Output the (X, Y) coordinate of the center of the cell containing the given text.  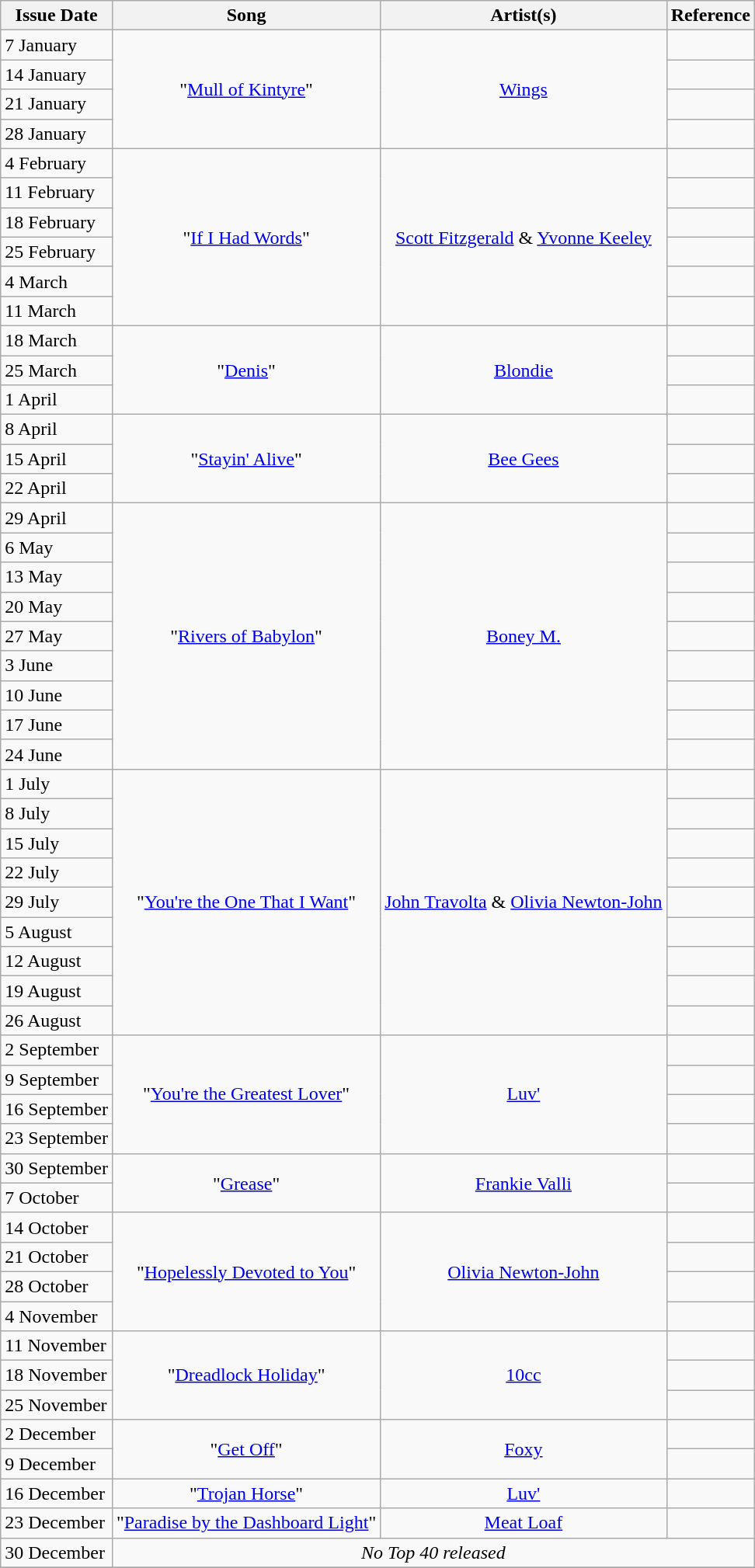
25 November (57, 1405)
2 September (57, 1050)
9 December (57, 1464)
18 March (57, 340)
"Get Off" (245, 1449)
Bee Gees (524, 459)
"Mull of Kintyre" (245, 89)
25 February (57, 252)
21 October (57, 1257)
28 October (57, 1286)
Wings (524, 89)
"Dreadlock Holiday" (245, 1375)
1 April (57, 400)
14 January (57, 75)
3 June (57, 666)
10cc (524, 1375)
Frankie Valli (524, 1183)
"Trojan Horse" (245, 1493)
6 May (57, 548)
16 September (57, 1109)
"Denis" (245, 370)
21 January (57, 104)
11 November (57, 1346)
7 January (57, 45)
22 July (57, 873)
18 November (57, 1375)
15 April (57, 459)
"If I Had Words" (245, 237)
25 March (57, 370)
9 September (57, 1080)
17 June (57, 725)
"Hopelessly Devoted to You" (245, 1271)
4 February (57, 163)
28 January (57, 134)
12 August (57, 961)
26 August (57, 1020)
Foxy (524, 1449)
29 July (57, 902)
1 July (57, 784)
20 May (57, 607)
"You're the Greatest Lover" (245, 1094)
Scott Fitzgerald & Yvonne Keeley (524, 237)
11 March (57, 311)
4 March (57, 281)
Meat Loaf (524, 1523)
22 April (57, 488)
27 May (57, 636)
29 April (57, 518)
15 July (57, 843)
30 December (57, 1552)
Olivia Newton-John (524, 1271)
24 June (57, 754)
"Paradise by the Dashboard Light" (245, 1523)
8 July (57, 813)
19 August (57, 991)
23 December (57, 1523)
4 November (57, 1316)
"Stayin' Alive" (245, 459)
Blondie (524, 370)
5 August (57, 932)
"Grease" (245, 1183)
11 February (57, 193)
14 October (57, 1227)
18 February (57, 222)
John Travolta & Olivia Newton-John (524, 902)
"Rivers of Babylon" (245, 637)
"You're the One That I Want" (245, 902)
Reference (710, 16)
23 September (57, 1139)
16 December (57, 1493)
Boney M. (524, 637)
13 May (57, 577)
Issue Date (57, 16)
7 October (57, 1198)
No Top 40 released (433, 1552)
Artist(s) (524, 16)
Song (245, 16)
30 September (57, 1168)
8 April (57, 429)
10 June (57, 695)
2 December (57, 1434)
